For the text-containing cell, return its midpoint in [x, y] coordinate format. 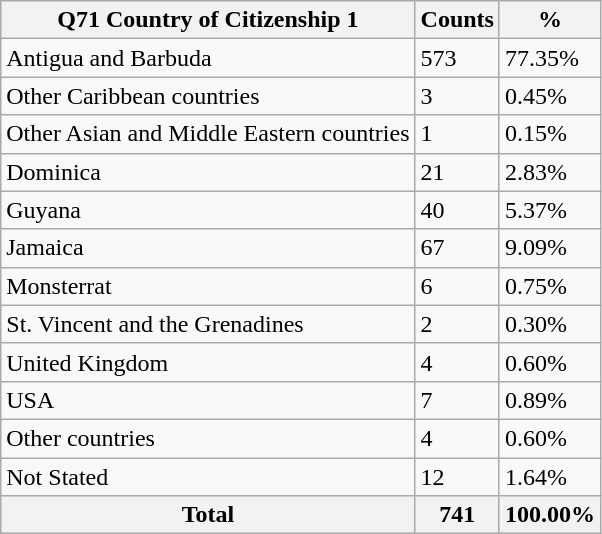
Not Stated [208, 477]
Other countries [208, 438]
0.89% [550, 400]
100.00% [550, 515]
573 [457, 58]
% [550, 20]
2 [457, 324]
1 [457, 134]
0.15% [550, 134]
United Kingdom [208, 362]
77.35% [550, 58]
Jamaica [208, 248]
Monsterrat [208, 286]
12 [457, 477]
3 [457, 96]
1.64% [550, 477]
2.83% [550, 172]
67 [457, 248]
USA [208, 400]
21 [457, 172]
0.75% [550, 286]
Other Caribbean countries [208, 96]
Antigua and Barbuda [208, 58]
Other Asian and Middle Eastern countries [208, 134]
Total [208, 515]
Q71 Country of Citizenship 1 [208, 20]
Counts [457, 20]
Dominica [208, 172]
5.37% [550, 210]
741 [457, 515]
7 [457, 400]
9.09% [550, 248]
6 [457, 286]
Guyana [208, 210]
0.45% [550, 96]
St. Vincent and the Grenadines [208, 324]
40 [457, 210]
0.30% [550, 324]
